Return the [x, y] coordinate for the center point of the cell that contains the specified text.  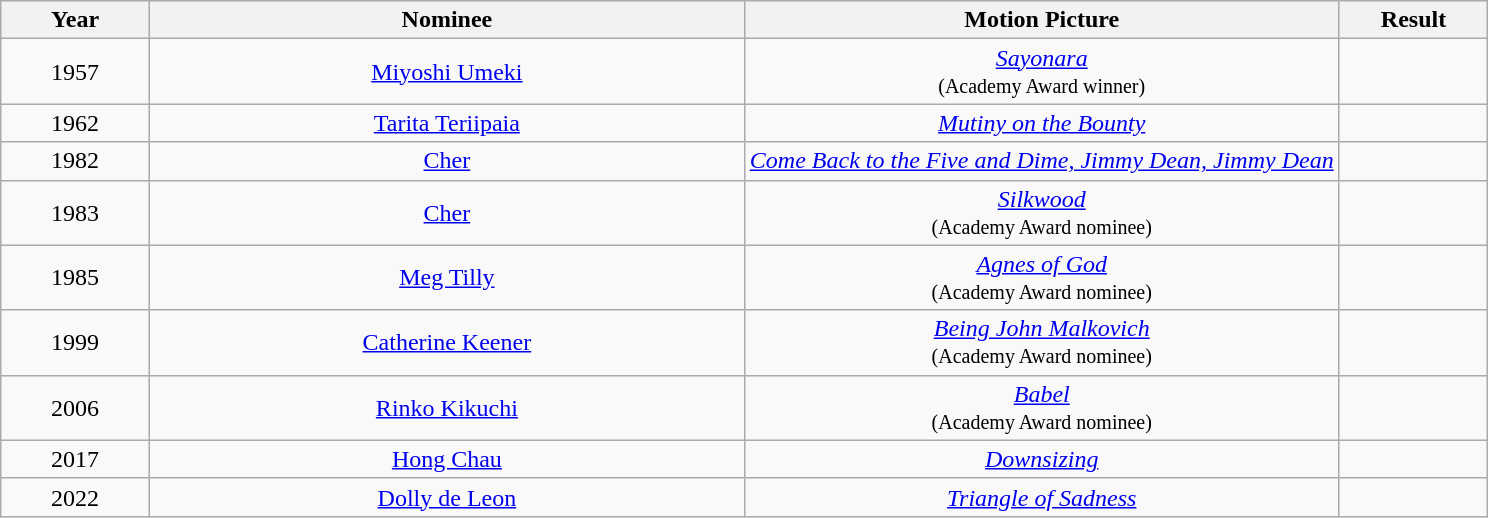
2017 [76, 459]
Being John Malkovich(Academy Award nominee) [1042, 342]
Result [1414, 20]
Rinko Kikuchi [446, 408]
Downsizing [1042, 459]
2006 [76, 408]
2022 [76, 497]
Sayonara(Academy Award winner) [1042, 72]
Hong Chau [446, 459]
Miyoshi Umeki [446, 72]
Motion Picture [1042, 20]
Catherine Keener [446, 342]
1962 [76, 123]
Agnes of God(Academy Award nominee) [1042, 278]
Dolly de Leon [446, 497]
Year [76, 20]
Meg Tilly [446, 278]
Babel(Academy Award nominee) [1042, 408]
1982 [76, 161]
1999 [76, 342]
1957 [76, 72]
Silkwood(Academy Award nominee) [1042, 212]
1985 [76, 278]
1983 [76, 212]
Tarita Teriipaia [446, 123]
Mutiny on the Bounty [1042, 123]
Nominee [446, 20]
Come Back to the Five and Dime, Jimmy Dean, Jimmy Dean [1042, 161]
Triangle of Sadness [1042, 497]
